For the text-containing cell, return its midpoint in [x, y] coordinate format. 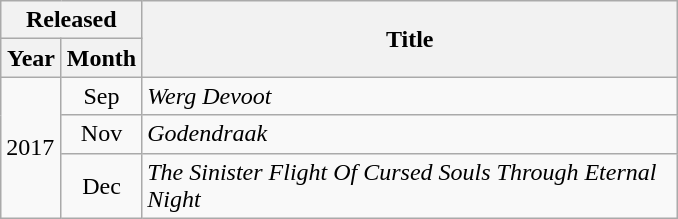
Godendraak [410, 134]
Werg Devoot [410, 96]
The Sinister Flight Of Cursed Souls Through Eternal Night [410, 186]
Year [32, 58]
Sep [101, 96]
Month [101, 58]
2017 [32, 148]
Title [410, 39]
Nov [101, 134]
Dec [101, 186]
Released [72, 20]
